Detect which cell encompasses the target text, then output its [X, Y] center coordinate. 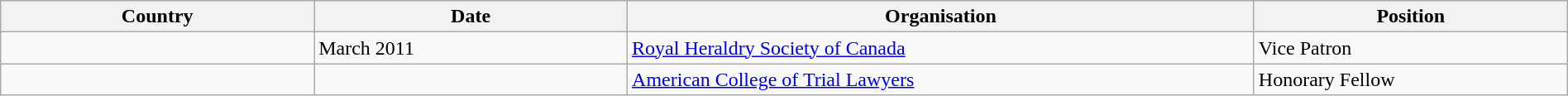
American College of Trial Lawyers [941, 79]
Date [471, 17]
Vice Patron [1411, 48]
Honorary Fellow [1411, 79]
Country [157, 17]
Organisation [941, 17]
March 2011 [471, 48]
Royal Heraldry Society of Canada [941, 48]
Position [1411, 17]
